Extract the [x, y] coordinate from the center of the cell holding the provided text.  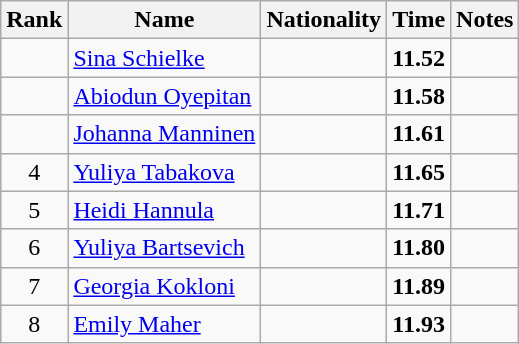
Name [164, 20]
Heidi Hannula [164, 210]
11.52 [419, 58]
11.61 [419, 134]
Time [419, 20]
11.71 [419, 210]
Emily Maher [164, 324]
11.80 [419, 248]
4 [34, 172]
11.65 [419, 172]
Georgia Kokloni [164, 286]
Sina Schielke [164, 58]
Nationality [324, 20]
Yuliya Tabakova [164, 172]
11.89 [419, 286]
Rank [34, 20]
5 [34, 210]
Johanna Manninen [164, 134]
Notes [485, 20]
Yuliya Bartsevich [164, 248]
11.93 [419, 324]
6 [34, 248]
7 [34, 286]
8 [34, 324]
11.58 [419, 96]
Abiodun Oyepitan [164, 96]
